Return the (X, Y) coordinate for the center point of the cell that contains the specified text.  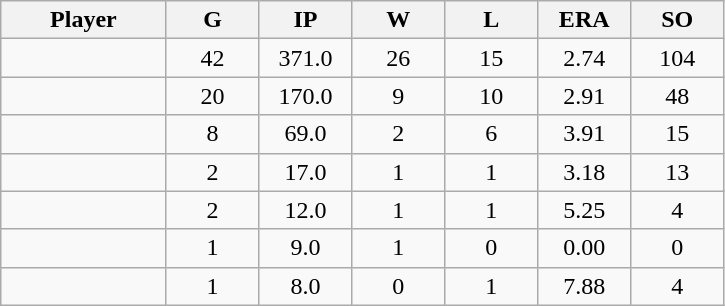
20 (212, 96)
42 (212, 58)
G (212, 20)
6 (492, 134)
2.74 (584, 58)
10 (492, 96)
48 (678, 96)
7.88 (584, 286)
26 (398, 58)
13 (678, 172)
17.0 (306, 172)
0.00 (584, 248)
5.25 (584, 210)
12.0 (306, 210)
170.0 (306, 96)
SO (678, 20)
Player (84, 20)
L (492, 20)
371.0 (306, 58)
9 (398, 96)
69.0 (306, 134)
IP (306, 20)
8.0 (306, 286)
3.91 (584, 134)
2.91 (584, 96)
9.0 (306, 248)
8 (212, 134)
104 (678, 58)
W (398, 20)
ERA (584, 20)
3.18 (584, 172)
